Return the [x, y] coordinate for the center point of the cell that contains the specified text.  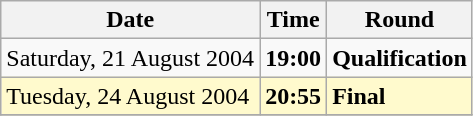
Tuesday, 24 August 2004 [130, 96]
19:00 [294, 58]
Time [294, 20]
Final [400, 96]
Round [400, 20]
Qualification [400, 58]
20:55 [294, 96]
Saturday, 21 August 2004 [130, 58]
Date [130, 20]
